Search for the cell housing the specified text and yield its [x, y] center coordinate. 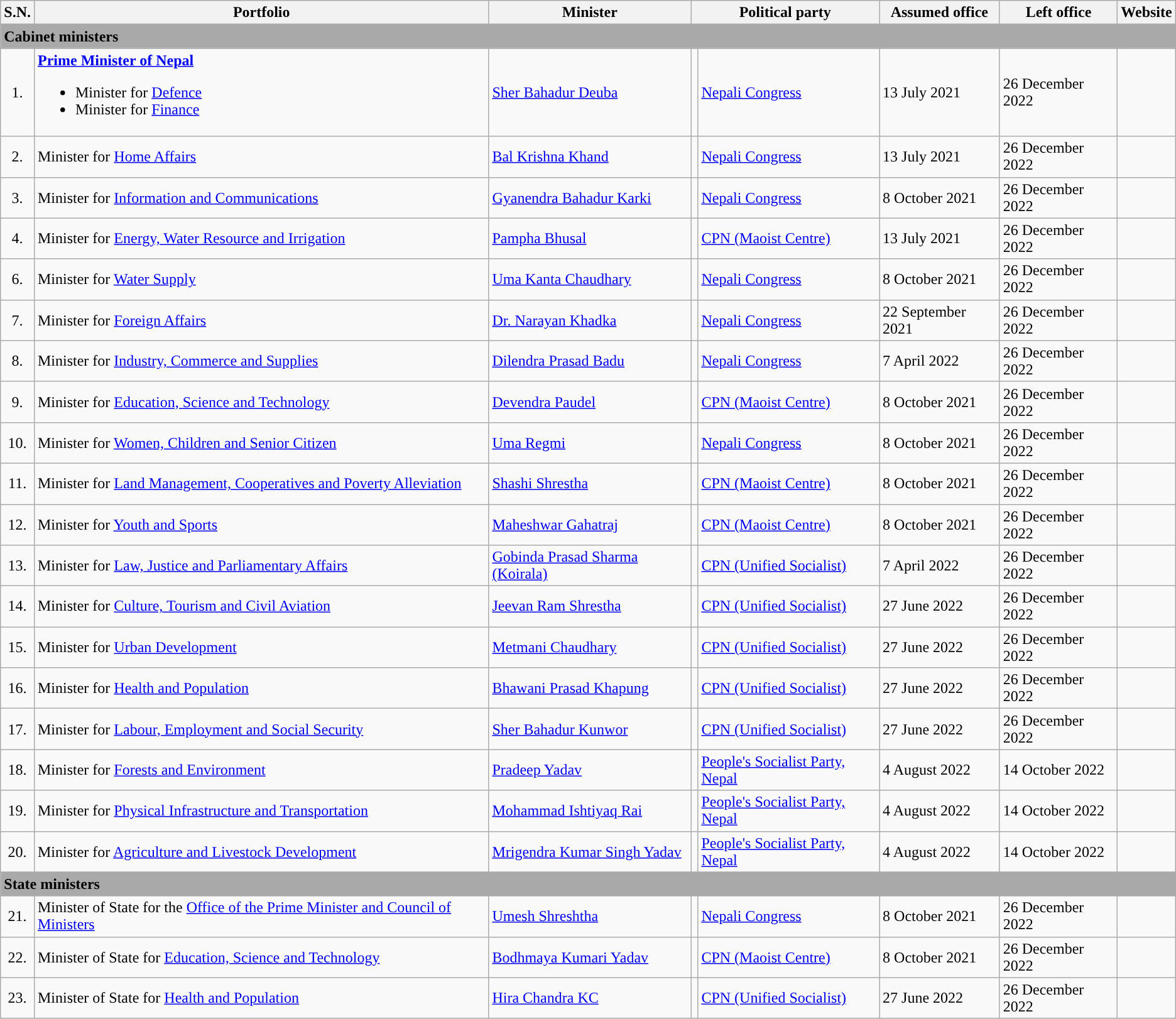
State ministers [588, 884]
10. [18, 442]
Bhawani Prasad Khapung [590, 689]
Minister of State for Education, Science and Technology [261, 957]
22. [18, 957]
18. [18, 770]
3. [18, 197]
Gobinda Prasad Sharma (Koirala) [590, 565]
23. [18, 998]
Minister for Urban Development [261, 647]
Maheshwar Gahatraj [590, 524]
Sher Bahadur Deuba [590, 92]
Metmani Chaudhary [590, 647]
7. [18, 320]
Jeevan Ram Shrestha [590, 607]
Minister for Foreign Affairs [261, 320]
Minister of State for Health and Population [261, 998]
Gyanendra Bahadur Karki [590, 197]
Minister for Youth and Sports [261, 524]
Uma Kanta Chaudhary [590, 279]
Dr. Narayan Khadka [590, 320]
Minister for Women, Children and Senior Citizen [261, 442]
Website [1146, 13]
Minister for Energy, Water Resource and Irrigation [261, 239]
Minister for Education, Science and Technology [261, 402]
Hira Chandra KC [590, 998]
Mrigendra Kumar Singh Yadav [590, 852]
Minister for Health and Population [261, 689]
Prime Minister of NepalMinister for DefenceMinister for Finance [261, 92]
11. [18, 484]
Pampha Bhusal [590, 239]
Assumed office [940, 13]
20. [18, 852]
Minister [590, 13]
Minister for Law, Justice and Parliamentary Affairs [261, 565]
Left office [1059, 13]
Pradeep Yadav [590, 770]
1. [18, 92]
Minister for Agriculture and Livestock Development [261, 852]
8. [18, 361]
Minister for Land Management, Cooperatives and Poverty Alleviation [261, 484]
Mohammad Ishtiyaq Rai [590, 810]
Shashi Shrestha [590, 484]
14. [18, 607]
S.N. [18, 13]
Minister for Forests and Environment [261, 770]
Uma Regmi [590, 442]
12. [18, 524]
9. [18, 402]
Bal Krishna Khand [590, 157]
Portfolio [261, 13]
19. [18, 810]
Minister for Culture, Tourism and Civil Aviation [261, 607]
Minister for Water Supply [261, 279]
Umesh Shreshtha [590, 916]
4. [18, 239]
21. [18, 916]
15. [18, 647]
2. [18, 157]
13. [18, 565]
Devendra Paudel [590, 402]
Minister for Physical Infrastructure and Transportation [261, 810]
16. [18, 689]
Dilendra Prasad Badu [590, 361]
Minister for Labour, Employment and Social Security [261, 729]
22 September 2021 [940, 320]
Political party [785, 13]
Sher Bahadur Kunwor [590, 729]
Minister for Home Affairs [261, 157]
17. [18, 729]
6. [18, 279]
Minister for Industry, Commerce and Supplies [261, 361]
Cabinet ministers [588, 36]
Minister for Information and Communications [261, 197]
Bodhmaya Kumari Yadav [590, 957]
Minister of State for the Office of the Prime Minister and Council of Ministers [261, 916]
